Search for the cell housing the specified text and yield its (x, y) center coordinate. 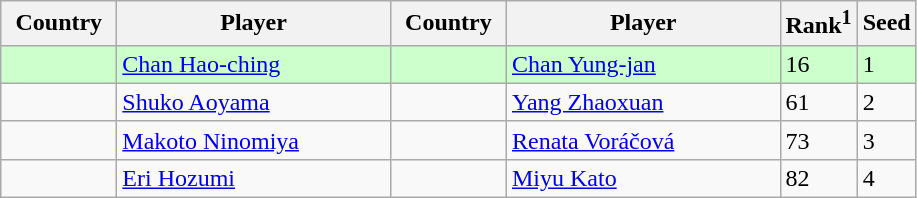
Makoto Ninomiya (254, 140)
1 (886, 64)
4 (886, 178)
Miyu Kato (643, 178)
82 (818, 178)
Chan Hao-ching (254, 64)
Shuko Aoyama (254, 102)
16 (818, 64)
Renata Voráčová (643, 140)
Yang Zhaoxuan (643, 102)
2 (886, 102)
Chan Yung-jan (643, 64)
73 (818, 140)
Seed (886, 24)
3 (886, 140)
61 (818, 102)
Eri Hozumi (254, 178)
Rank1 (818, 24)
